Provide the (X, Y) coordinate of the cell's center where the given text is located.  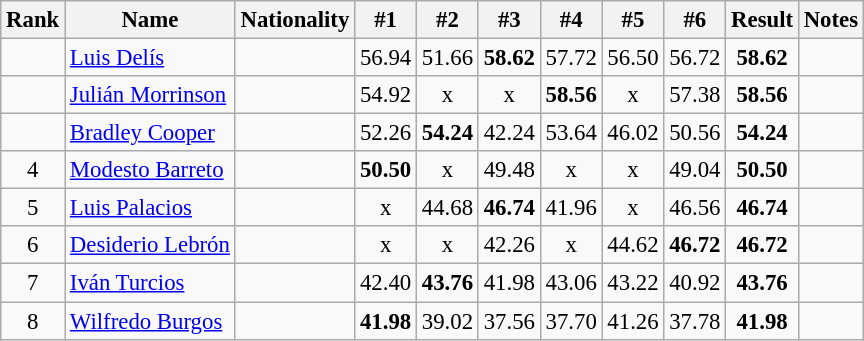
39.02 (448, 321)
Nationality (294, 20)
51.66 (448, 58)
43.22 (633, 283)
42.24 (509, 133)
#3 (509, 20)
Name (150, 20)
41.96 (571, 208)
37.78 (695, 321)
42.26 (509, 245)
Luis Palacios (150, 208)
Result (762, 20)
41.26 (633, 321)
Bradley Cooper (150, 133)
49.48 (509, 170)
Rank (33, 20)
Desiderio Lebrón (150, 245)
8 (33, 321)
43.06 (571, 283)
Luis Delís (150, 58)
Julián Morrinson (150, 95)
56.50 (633, 58)
49.04 (695, 170)
4 (33, 170)
#6 (695, 20)
42.40 (386, 283)
56.72 (695, 58)
37.56 (509, 321)
40.92 (695, 283)
54.92 (386, 95)
6 (33, 245)
44.68 (448, 208)
46.56 (695, 208)
7 (33, 283)
#1 (386, 20)
50.56 (695, 133)
52.26 (386, 133)
Iván Turcios (150, 283)
#2 (448, 20)
37.70 (571, 321)
Notes (830, 20)
#5 (633, 20)
44.62 (633, 245)
57.72 (571, 58)
57.38 (695, 95)
Modesto Barreto (150, 170)
46.02 (633, 133)
53.64 (571, 133)
Wilfredo Burgos (150, 321)
5 (33, 208)
#4 (571, 20)
56.94 (386, 58)
